For the text-containing cell, return its midpoint in [X, Y] coordinate format. 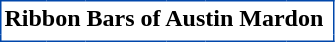
Ribbon Bars of Austin Mardon [164, 18]
